Return (x, y) of the center of cell containing provided text 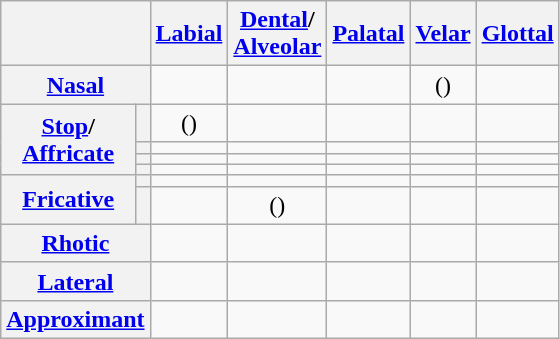
Glottal (518, 34)
Stop/Affricate (68, 140)
Fricative (68, 200)
Nasal (76, 85)
Dental/Alveolar (278, 34)
Labial (189, 34)
Velar (443, 34)
Lateral (76, 281)
Rhotic (76, 243)
Palatal (368, 34)
Approximant (76, 319)
